Locate the cell with the specified text and output its (x, y) center coordinate. 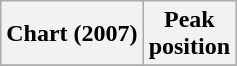
Chart (2007) (72, 34)
Peakposition (189, 34)
